Provide the (X, Y) coordinate of the cell's center where the given text is located.  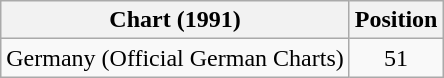
51 (396, 58)
Chart (1991) (175, 20)
Germany (Official German Charts) (175, 58)
Position (396, 20)
